Output the (X, Y) coordinate of the center of the cell containing the given text.  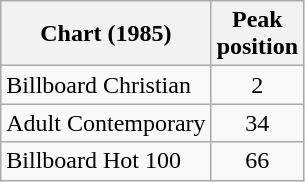
Peakposition (257, 34)
Billboard Christian (106, 85)
Billboard Hot 100 (106, 161)
34 (257, 123)
66 (257, 161)
Adult Contemporary (106, 123)
2 (257, 85)
Chart (1985) (106, 34)
